Scan for the cell matching the given text and deliver its (x, y) coordinate at center. 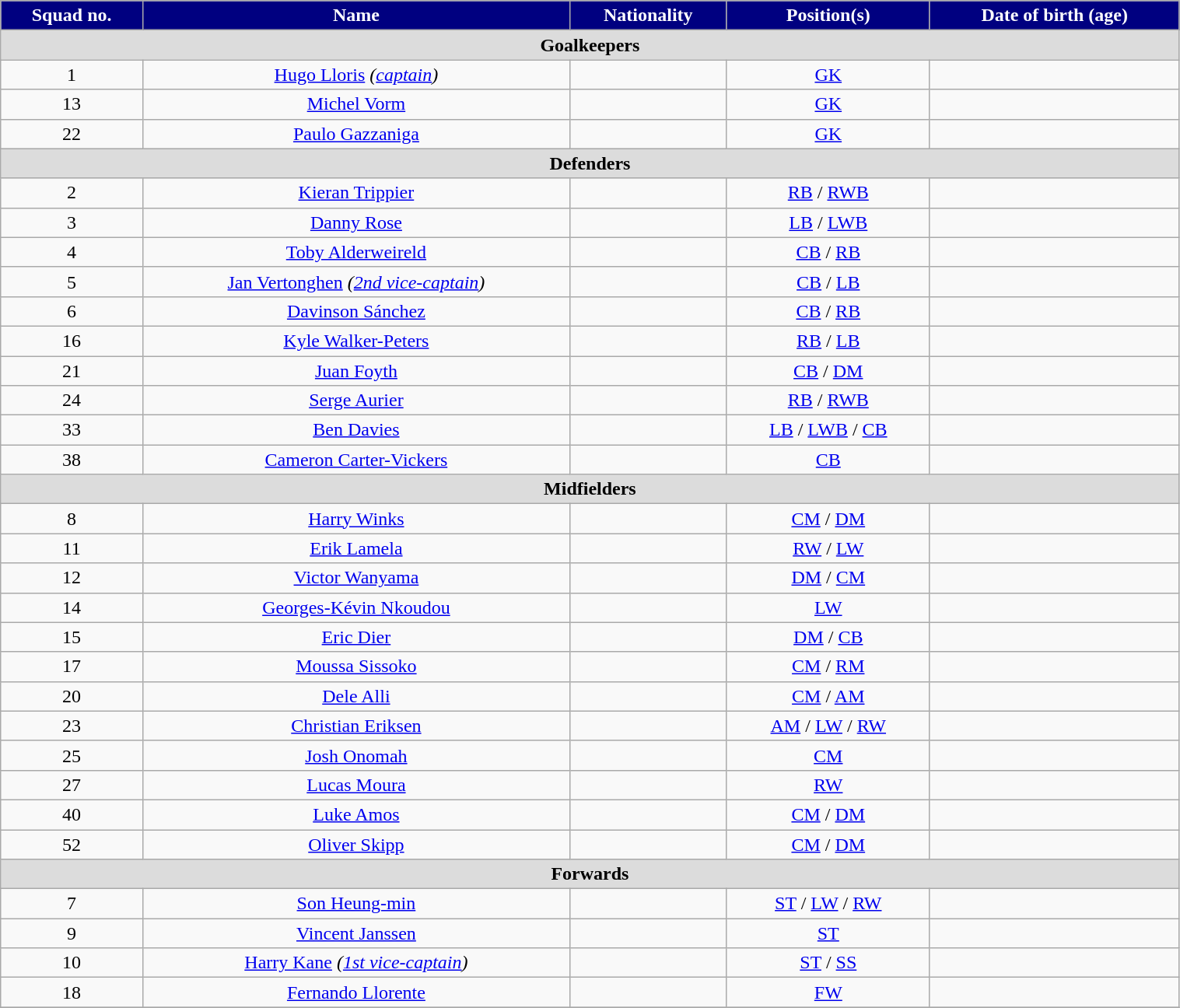
Georges-Kévin Nkoudou (356, 607)
RW (828, 785)
27 (72, 785)
9 (72, 933)
18 (72, 992)
16 (72, 341)
38 (72, 460)
Nationality (648, 16)
4 (72, 252)
Michel Vorm (356, 104)
Paulo Gazzaniga (356, 134)
13 (72, 104)
5 (72, 282)
Squad no. (72, 16)
23 (72, 726)
52 (72, 844)
Moussa Sissoko (356, 667)
3 (72, 222)
6 (72, 311)
Harry Winks (356, 519)
25 (72, 755)
Josh Onomah (356, 755)
8 (72, 519)
33 (72, 430)
Kyle Walker-Peters (356, 341)
Jan Vertonghen (2nd vice-captain) (356, 282)
22 (72, 134)
Cameron Carter-Vickers (356, 460)
11 (72, 548)
RW / LW (828, 548)
Danny Rose (356, 222)
Victor Wanyama (356, 578)
7 (72, 904)
DM / CM (828, 578)
ST / LW / RW (828, 904)
Vincent Janssen (356, 933)
Davinson Sánchez (356, 311)
1 (72, 75)
Harry Kane (1st vice-captain) (356, 963)
10 (72, 963)
20 (72, 696)
Erik Lamela (356, 548)
Oliver Skipp (356, 844)
21 (72, 371)
Juan Foyth (356, 371)
14 (72, 607)
FW (828, 992)
2 (72, 193)
17 (72, 667)
Defenders (590, 163)
Kieran Trippier (356, 193)
Name (356, 16)
CB / LB (828, 282)
24 (72, 401)
Christian Eriksen (356, 726)
CB (828, 460)
CM (828, 755)
Toby Alderweireld (356, 252)
ST / SS (828, 963)
LW (828, 607)
LB / LWB / CB (828, 430)
Forwards (590, 874)
Lucas Moura (356, 785)
DM / CB (828, 637)
CB / DM (828, 371)
15 (72, 637)
12 (72, 578)
CM / RM (828, 667)
Midfielders (590, 489)
Eric Dier (356, 637)
Son Heung-min (356, 904)
LB / LWB (828, 222)
Fernando Llorente (356, 992)
Position(s) (828, 16)
Luke Amos (356, 814)
ST (828, 933)
Goalkeepers (590, 45)
AM / LW / RW (828, 726)
RB / LB (828, 341)
Date of birth (age) (1055, 16)
Ben Davies (356, 430)
Serge Aurier (356, 401)
Dele Alli (356, 696)
CM / AM (828, 696)
Hugo Lloris (captain) (356, 75)
40 (72, 814)
